For the text-containing cell, return its midpoint in [x, y] coordinate format. 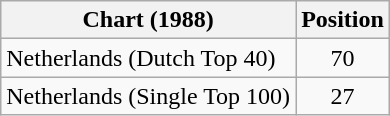
Chart (1988) [148, 20]
Netherlands (Dutch Top 40) [148, 58]
27 [343, 96]
Netherlands (Single Top 100) [148, 96]
Position [343, 20]
70 [343, 58]
